Output the [x, y] coordinate of the center of the cell containing the given text.  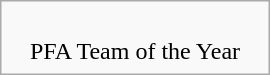
PFA Team of the Year [134, 38]
